Output the (X, Y) coordinate of the center of the cell containing the given text.  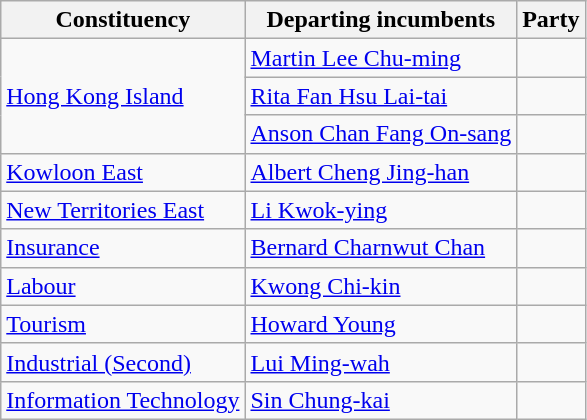
Martin Lee Chu-ming (381, 58)
Departing incumbents (381, 20)
Tourism (123, 324)
Industrial (Second) (123, 362)
Howard Young (381, 324)
Li Kwok-ying (381, 210)
Anson Chan Fang On-sang (381, 134)
Sin Chung-kai (381, 400)
Lui Ming-wah (381, 362)
Party (551, 20)
Rita Fan Hsu Lai-tai (381, 96)
Kowloon East (123, 172)
Labour (123, 286)
Constituency (123, 20)
Bernard Charnwut Chan (381, 248)
Insurance (123, 248)
Kwong Chi-kin (381, 286)
Hong Kong Island (123, 96)
Albert Cheng Jing-han (381, 172)
Information Technology (123, 400)
New Territories East (123, 210)
